Return the [x, y] coordinate for the center point of the cell that contains the specified text.  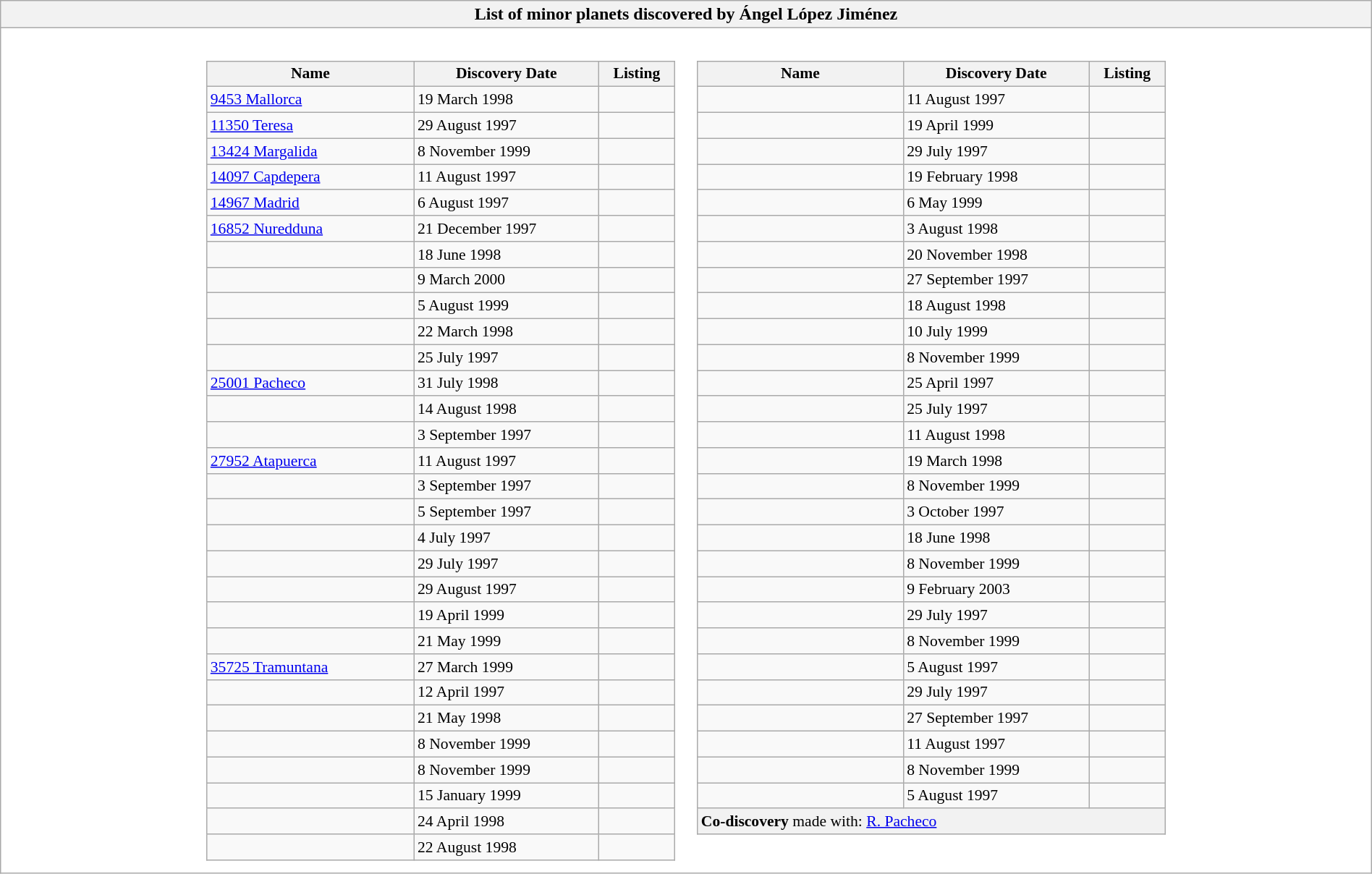
25 April 1997 [996, 383]
9 March 2000 [507, 280]
3 August 1998 [996, 229]
22 March 1998 [507, 331]
18 August 1998 [996, 306]
27 March 1999 [507, 666]
27952 Atapuerca [310, 460]
5 August 1999 [507, 306]
19 February 1998 [996, 177]
5 September 1997 [507, 512]
25001 Pacheco [310, 383]
9 February 2003 [996, 590]
14967 Madrid [310, 203]
16852 Nuredduna [310, 229]
3 October 1997 [996, 512]
11 August 1998 [996, 435]
6 August 1997 [507, 203]
12 April 1997 [507, 692]
14097 Capdepera [310, 177]
20 November 1998 [996, 254]
15 January 1999 [507, 796]
9453 Mallorca [310, 100]
24 April 1998 [507, 821]
21 December 1997 [507, 229]
31 July 1998 [507, 383]
13424 Margalida [310, 151]
List of minor planets discovered by Ángel López Jiménez [686, 14]
6 May 1999 [996, 203]
21 May 1998 [507, 718]
35725 Tramuntana [310, 666]
11350 Teresa [310, 125]
Co-discovery made with: R. Pacheco [931, 821]
10 July 1999 [996, 331]
21 May 1999 [507, 641]
4 July 1997 [507, 538]
14 August 1998 [507, 409]
22 August 1998 [507, 847]
